Detect which cell encompasses the target text, then output its [X, Y] center coordinate. 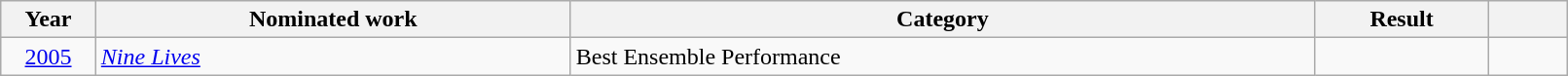
Category [942, 19]
Nominated work [333, 19]
Year [49, 19]
Best Ensemble Performance [942, 57]
2005 [49, 57]
Result [1402, 19]
Nine Lives [333, 57]
